Output the [x, y] coordinate of the center of the cell containing the given text.  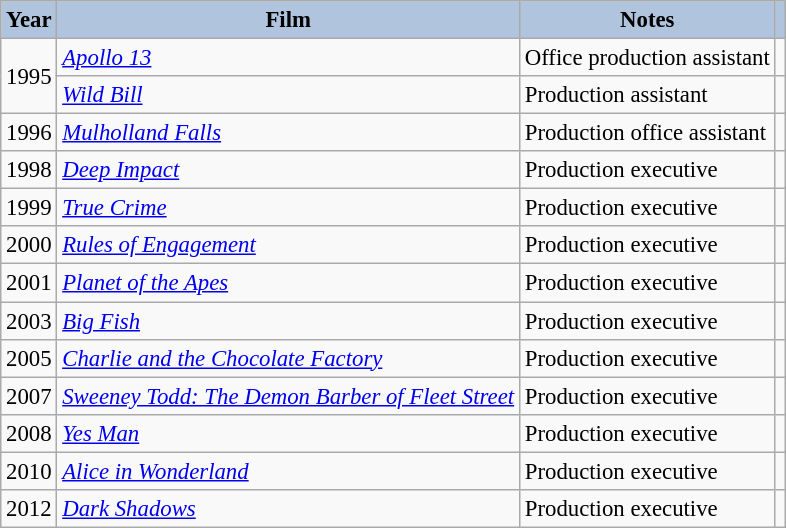
Apollo 13 [288, 58]
2001 [29, 283]
Charlie and the Chocolate Factory [288, 358]
Rules of Engagement [288, 245]
Wild Bill [288, 95]
Alice in Wonderland [288, 471]
2007 [29, 396]
2003 [29, 321]
2010 [29, 471]
2005 [29, 358]
1999 [29, 208]
Production office assistant [647, 133]
1996 [29, 133]
Year [29, 20]
2000 [29, 245]
Sweeney Todd: The Demon Barber of Fleet Street [288, 396]
2008 [29, 433]
Office production assistant [647, 58]
Big Fish [288, 321]
Dark Shadows [288, 509]
Planet of the Apes [288, 283]
True Crime [288, 208]
Deep Impact [288, 170]
Notes [647, 20]
2012 [29, 509]
Production assistant [647, 95]
Yes Man [288, 433]
1995 [29, 76]
Film [288, 20]
1998 [29, 170]
Mulholland Falls [288, 133]
